Identify which cell holds the provided text, then report its [X, Y] central coordinate. 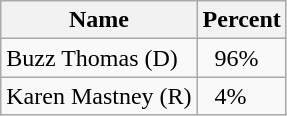
Percent [242, 20]
Karen Mastney (R) [99, 96]
96% [242, 58]
Name [99, 20]
Buzz Thomas (D) [99, 58]
4% [242, 96]
